From the cell containing the given text, extract its center point as (X, Y) coordinate. 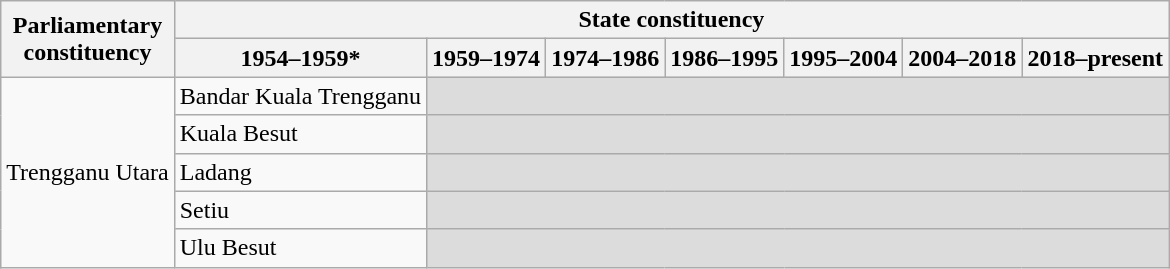
Ladang (300, 172)
2004–2018 (962, 58)
2018–present (1096, 58)
Ulu Besut (300, 248)
Kuala Besut (300, 134)
1954–1959* (300, 58)
1995–2004 (844, 58)
1986–1995 (724, 58)
Trengganu Utara (88, 172)
Setiu (300, 210)
1959–1974 (486, 58)
Bandar Kuala Trengganu (300, 96)
Parliamentaryconstituency (88, 39)
1974–1986 (606, 58)
State constituency (671, 20)
